Locate the cell with the specified text and output its (x, y) center coordinate. 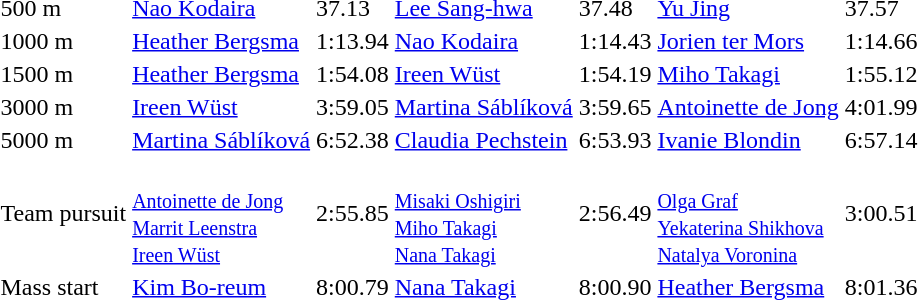
2:55.85 (353, 214)
Jorien ter Mors (748, 41)
3:59.05 (353, 107)
Antoinette de Jong (748, 107)
Ivanie Blondin (748, 140)
3:59.65 (615, 107)
Miho Takagi (748, 74)
2:56.49 (615, 214)
Misaki OshigiriMiho TakagiNana Takagi (484, 214)
Nao Kodaira (484, 41)
1:13.94 (353, 41)
6:53.93 (615, 140)
1:54.08 (353, 74)
Antoinette de JongMarrit LeenstraIreen Wüst (222, 214)
1:54.19 (615, 74)
6:52.38 (353, 140)
1:14.43 (615, 41)
Olga GrafYekaterina ShikhovaNatalya Voronina (748, 214)
Claudia Pechstein (484, 140)
